Search for the cell housing the specified text and yield its (x, y) center coordinate. 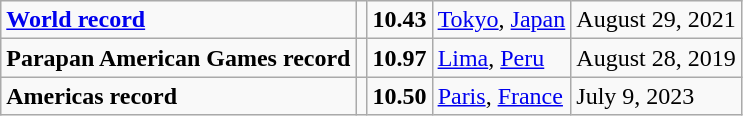
10.97 (400, 58)
Tokyo, Japan (502, 20)
Paris, France (502, 96)
10.50 (400, 96)
Lima, Peru (502, 58)
July 9, 2023 (656, 96)
August 28, 2019 (656, 58)
August 29, 2021 (656, 20)
World record (178, 20)
Americas record (178, 96)
10.43 (400, 20)
Parapan American Games record (178, 58)
